Output the [X, Y] coordinate of the center of the cell containing the given text.  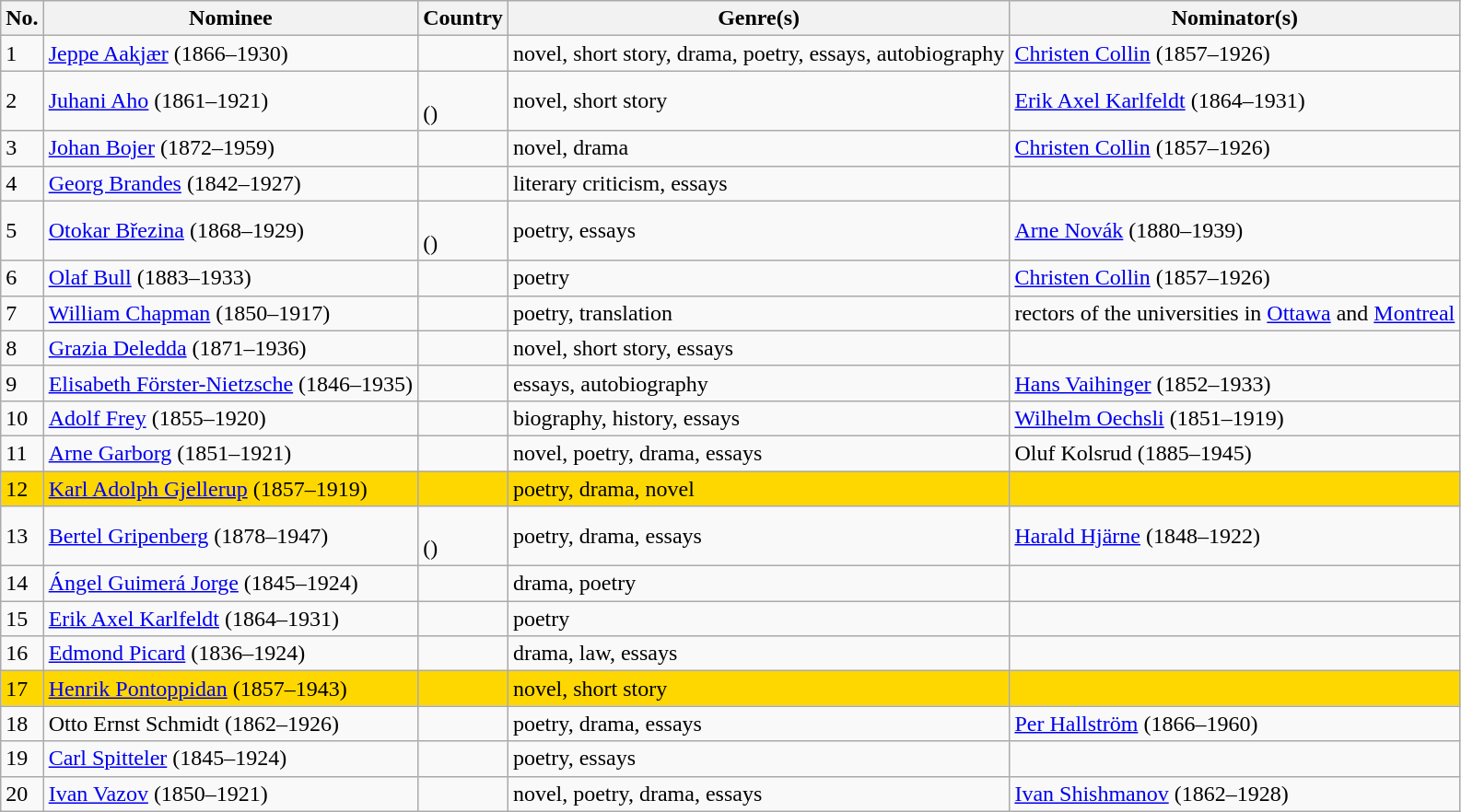
8 [22, 348]
4 [22, 183]
No. [22, 18]
14 [22, 584]
13 [22, 536]
Grazia Deledda (1871–1936) [230, 348]
Oluf Kolsrud (1885–1945) [1234, 453]
Otokar Březina (1868–1929) [230, 230]
Per Hallström (1866–1960) [1234, 724]
Otto Ernst Schmidt (1862–1926) [230, 724]
Ivan Shishmanov (1862–1928) [1234, 794]
poetry, translation [758, 313]
20 [22, 794]
3 [22, 148]
7 [22, 313]
18 [22, 724]
Ángel Guimerá Jorge (1845–1924) [230, 584]
1 [22, 53]
Elisabeth Förster-Nietzsche (1846–1935) [230, 383]
Hans Vaihinger (1852–1933) [1234, 383]
17 [22, 689]
9 [22, 383]
drama, law, essays [758, 654]
5 [22, 230]
2 [22, 101]
Carl Spitteler (1845–1924) [230, 759]
Georg Brandes (1842–1927) [230, 183]
biography, history, essays [758, 418]
novel, drama [758, 148]
15 [22, 619]
essays, autobiography [758, 383]
Country [463, 18]
16 [22, 654]
literary criticism, essays [758, 183]
novel, short story, essays [758, 348]
Adolf Frey (1855–1920) [230, 418]
Ivan Vazov (1850–1921) [230, 794]
Arne Garborg (1851–1921) [230, 453]
rectors of the universities in Ottawa and Montreal [1234, 313]
12 [22, 489]
Olaf Bull (1883–1933) [230, 278]
Bertel Gripenberg (1878–1947) [230, 536]
Karl Adolph Gjellerup (1857–1919) [230, 489]
Genre(s) [758, 18]
Nominee [230, 18]
William Chapman (1850–1917) [230, 313]
10 [22, 418]
Juhani Aho (1861–1921) [230, 101]
Wilhelm Oechsli (1851–1919) [1234, 418]
6 [22, 278]
Arne Novák (1880–1939) [1234, 230]
Edmond Picard (1836–1924) [230, 654]
Henrik Pontoppidan (1857–1943) [230, 689]
Nominator(s) [1234, 18]
11 [22, 453]
Jeppe Aakjær (1866–1930) [230, 53]
novel, short story, drama, poetry, essays, autobiography [758, 53]
drama, poetry [758, 584]
Johan Bojer (1872–1959) [230, 148]
Harald Hjärne (1848–1922) [1234, 536]
19 [22, 759]
poetry, drama, novel [758, 489]
